For the text-containing cell, return its midpoint in [X, Y] coordinate format. 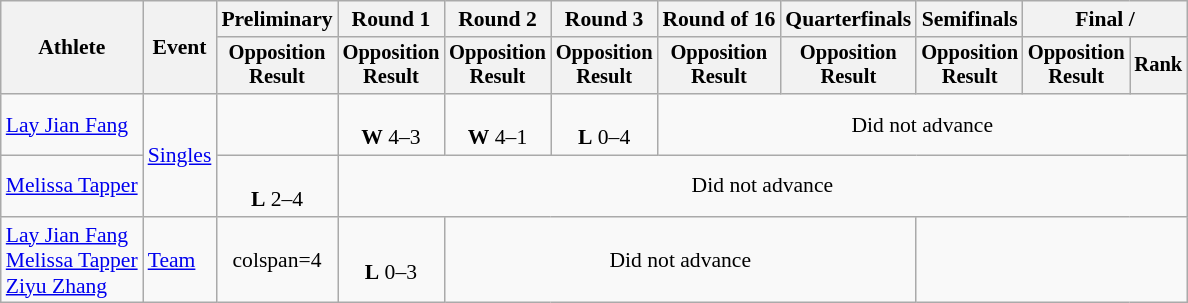
W 4–3 [392, 124]
Round 3 [604, 19]
Semifinals [970, 19]
Round of 16 [718, 19]
Lay Jian Fang [72, 124]
Event [180, 48]
L 2–4 [276, 186]
Quarterfinals [848, 19]
Rank [1159, 66]
Round 2 [498, 19]
Athlete [72, 48]
W 4–1 [498, 124]
Melissa Tapper [72, 186]
Round 1 [392, 19]
Preliminary [276, 19]
L 0–4 [604, 124]
Singles [180, 155]
Final / [1105, 19]
